Output the [X, Y] coordinate of the center of the cell containing the given text.  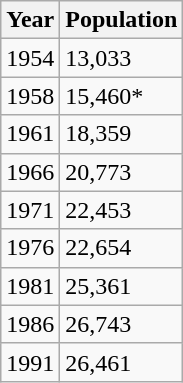
25,361 [122, 286]
1971 [30, 210]
1966 [30, 172]
15,460* [122, 96]
1976 [30, 248]
1981 [30, 286]
26,461 [122, 362]
26,743 [122, 324]
Year [30, 20]
1991 [30, 362]
1961 [30, 134]
20,773 [122, 172]
22,654 [122, 248]
13,033 [122, 58]
18,359 [122, 134]
22,453 [122, 210]
1958 [30, 96]
1954 [30, 58]
Population [122, 20]
1986 [30, 324]
